Scan for the cell matching the given text and deliver its (x, y) coordinate at center. 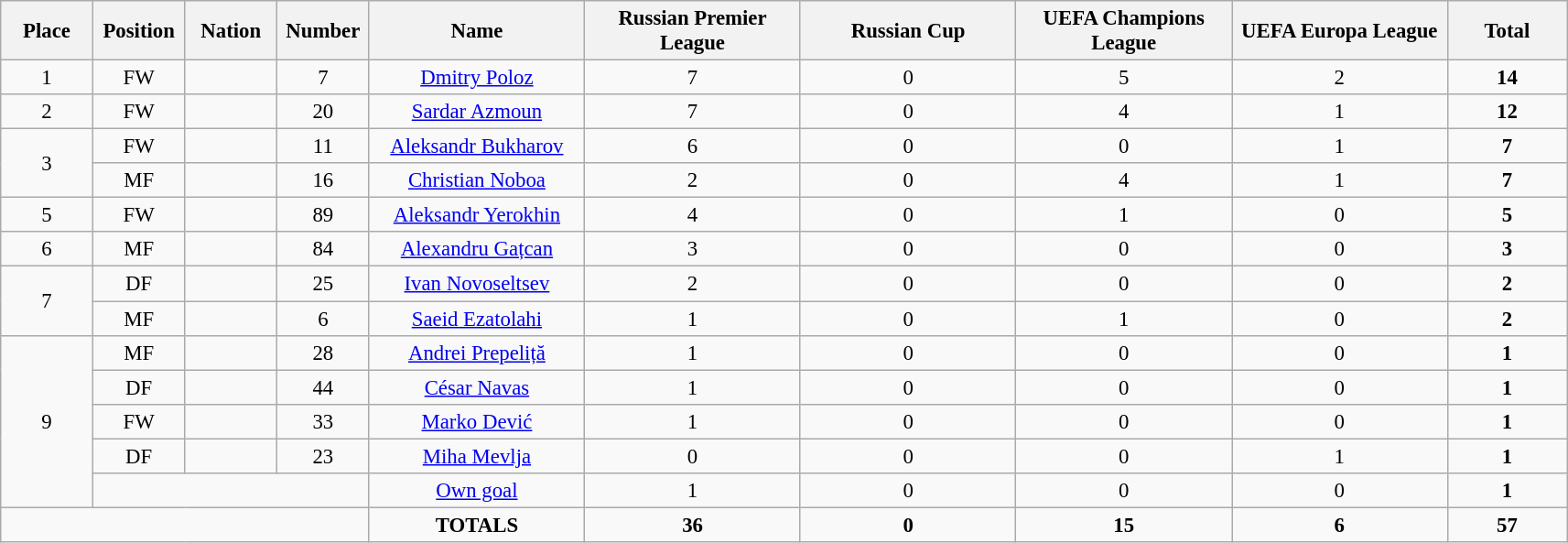
25 (324, 284)
Dmitry Poloz (477, 78)
Aleksandr Bukharov (477, 147)
11 (324, 147)
César Navas (477, 387)
Nation (231, 31)
Marko Dević (477, 421)
23 (324, 456)
33 (324, 421)
UEFA Champions League (1124, 31)
Christian Noboa (477, 180)
Russian Premier League (693, 31)
Total (1507, 31)
Ivan Novoseltsev (477, 284)
Alexandru Gațcan (477, 250)
28 (324, 353)
44 (324, 387)
Saeid Ezatolahi (477, 319)
Russian Cup (908, 31)
16 (324, 180)
89 (324, 215)
Number (324, 31)
UEFA Europa League (1340, 31)
TOTALS (477, 525)
Andrei Prepeliță (477, 353)
14 (1507, 78)
Position (139, 31)
15 (1124, 525)
Place (48, 31)
Own goal (477, 491)
57 (1507, 525)
12 (1507, 112)
Aleksandr Yerokhin (477, 215)
9 (48, 421)
84 (324, 250)
20 (324, 112)
Name (477, 31)
Miha Mevlja (477, 456)
Sardar Azmoun (477, 112)
36 (693, 525)
